Pinpoint the cell where the given text exists, returning its (X, Y) midpoint coordinate. 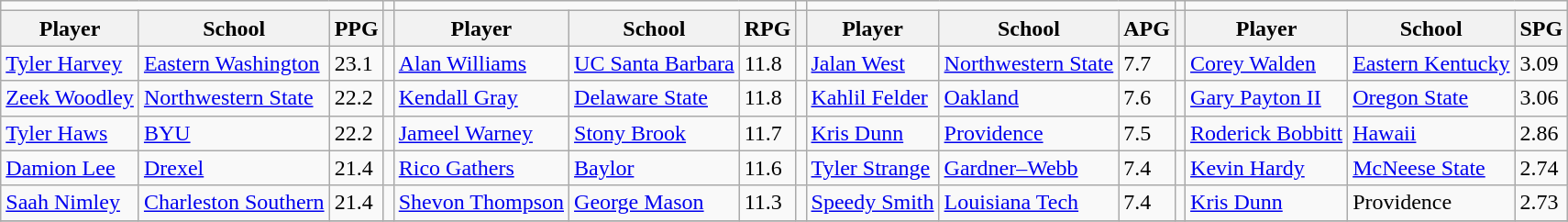
Charleston Southern (234, 203)
Kendall Gray (480, 98)
7.7 (1147, 63)
Alan Williams (480, 63)
APG (1147, 28)
Tyler Haws (70, 133)
PPG (356, 28)
Tyler Harvey (70, 63)
Roderick Bobbitt (1267, 133)
Corey Walden (1267, 63)
Kevin Hardy (1267, 168)
3.06 (1541, 98)
Oakland (1029, 98)
Gardner–Webb (1029, 168)
23.1 (356, 63)
Drexel (234, 168)
Jameel Warney (480, 133)
BYU (234, 133)
UC Santa Barbara (655, 63)
Speedy Smith (873, 203)
Eastern Kentucky (1431, 63)
Stony Brook (655, 133)
Tyler Strange (873, 168)
SPG (1541, 28)
2.73 (1541, 203)
2.86 (1541, 133)
Louisiana Tech (1029, 203)
7.6 (1147, 98)
Baylor (655, 168)
Rico Gathers (480, 168)
Hawaii (1431, 133)
Kahlil Felder (873, 98)
Zeek Woodley (70, 98)
McNeese State (1431, 168)
Damion Lee (70, 168)
7.5 (1147, 133)
Delaware State (655, 98)
11.6 (767, 168)
11.3 (767, 203)
Saah Nimley (70, 203)
3.09 (1541, 63)
Jalan West (873, 63)
Oregon State (1431, 98)
11.7 (767, 133)
George Mason (655, 203)
Gary Payton II (1267, 98)
2.74 (1541, 168)
Shevon Thompson (480, 203)
Eastern Washington (234, 63)
RPG (767, 28)
